Pinpoint the cell where the given text exists, returning its (x, y) midpoint coordinate. 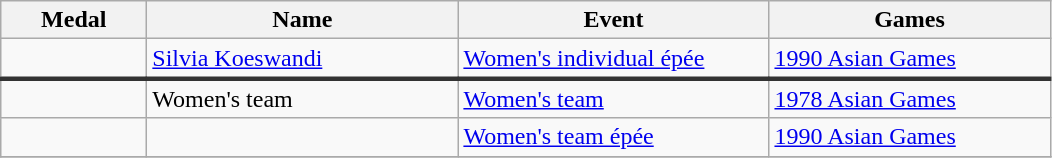
Event (614, 20)
Medal (74, 20)
Games (910, 20)
Women's team épée (614, 137)
1978 Asian Games (910, 98)
Silvia Koeswandi (302, 59)
Name (302, 20)
Women's individual épée (614, 59)
